Identify which cell holds the provided text, then report its (x, y) central coordinate. 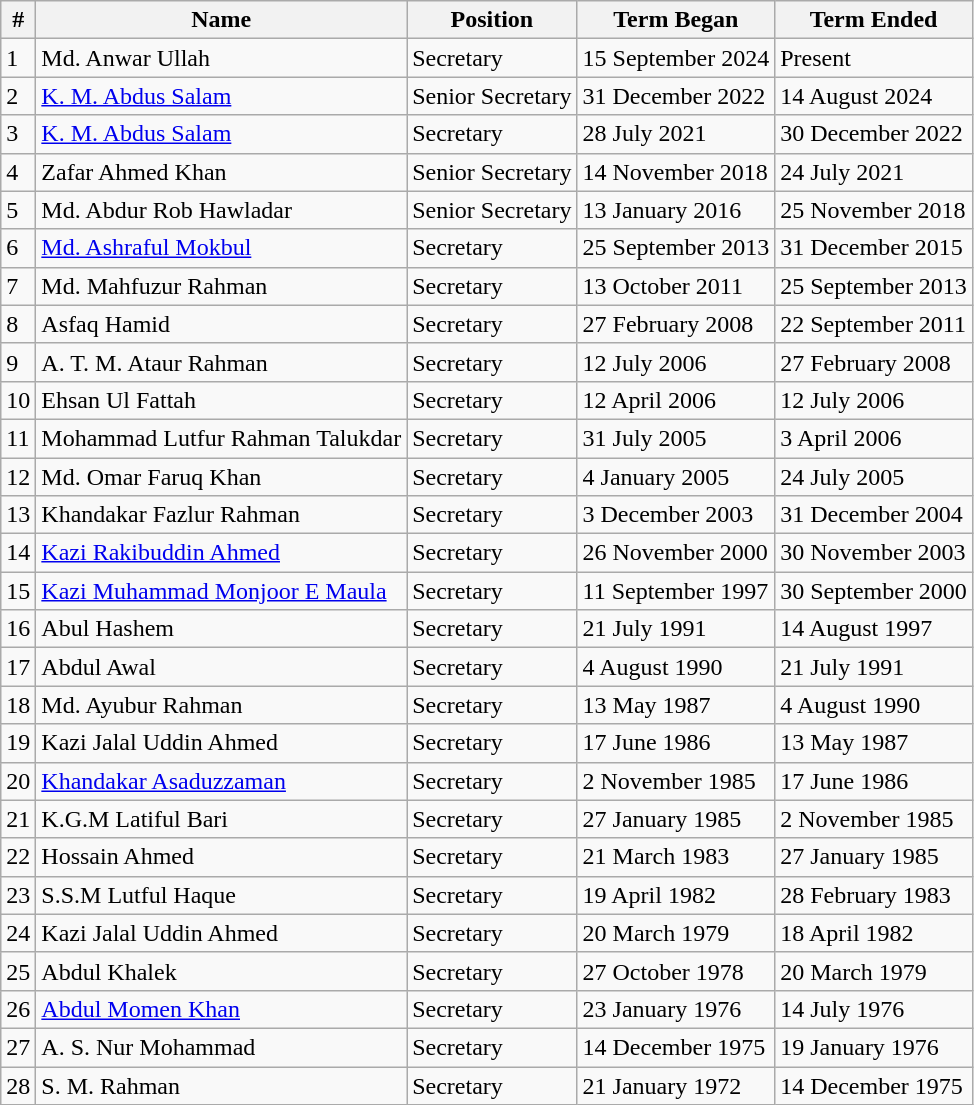
10 (18, 400)
Md. Omar Faruq Khan (222, 477)
12 (18, 477)
27 October 1978 (676, 971)
27 (18, 1047)
Term Ended (874, 20)
14 August 1997 (874, 629)
31 July 2005 (676, 438)
S.S.M Lutful Haque (222, 895)
30 November 2003 (874, 553)
Abul Hashem (222, 629)
28 July 2021 (676, 134)
Md. Anwar Ullah (222, 58)
12 April 2006 (676, 400)
26 November 2000 (676, 553)
15 September 2024 (676, 58)
15 (18, 591)
Ehsan Ul Fattah (222, 400)
1 (18, 58)
31 December 2015 (874, 248)
K.G.M Latiful Bari (222, 819)
Md. Ashraful Mokbul (222, 248)
9 (18, 362)
Zafar Ahmed Khan (222, 172)
28 (18, 1085)
Kazi Rakibuddin Ahmed (222, 553)
5 (18, 210)
23 (18, 895)
Mohammad Lutfur Rahman Talukdar (222, 438)
13 January 2016 (676, 210)
14 November 2018 (676, 172)
Md. Abdur Rob Hawladar (222, 210)
11 September 1997 (676, 591)
14 July 1976 (874, 1009)
Name (222, 20)
22 (18, 857)
20 (18, 781)
Abdul Khalek (222, 971)
Khandakar Fazlur Rahman (222, 515)
24 July 2005 (874, 477)
23 January 1976 (676, 1009)
Kazi Muhammad Monjoor E Maula (222, 591)
31 December 2022 (676, 96)
8 (18, 324)
11 (18, 438)
4 (18, 172)
24 (18, 933)
30 September 2000 (874, 591)
19 April 1982 (676, 895)
28 February 1983 (874, 895)
14 August 2024 (874, 96)
S. M. Rahman (222, 1085)
Position (492, 20)
30 December 2022 (874, 134)
17 (18, 667)
21 March 1983 (676, 857)
6 (18, 248)
# (18, 20)
Asfaq Hamid (222, 324)
14 (18, 553)
Khandakar Asaduzzaman (222, 781)
Abdul Awal (222, 667)
Term Began (676, 20)
13 (18, 515)
18 April 1982 (874, 933)
16 (18, 629)
3 April 2006 (874, 438)
19 (18, 743)
4 January 2005 (676, 477)
Md. Ayubur Rahman (222, 705)
25 November 2018 (874, 210)
7 (18, 286)
22 September 2011 (874, 324)
19 January 1976 (874, 1047)
26 (18, 1009)
21 January 1972 (676, 1085)
31 December 2004 (874, 515)
18 (18, 705)
Abdul Momen Khan (222, 1009)
3 (18, 134)
24 July 2021 (874, 172)
25 (18, 971)
A. T. M. Ataur Rahman (222, 362)
Hossain Ahmed (222, 857)
Present (874, 58)
A. S. Nur Mohammad (222, 1047)
2 (18, 96)
Md. Mahfuzur Rahman (222, 286)
3 December 2003 (676, 515)
13 October 2011 (676, 286)
21 (18, 819)
